Locate the cell with the specified text and output its [x, y] center coordinate. 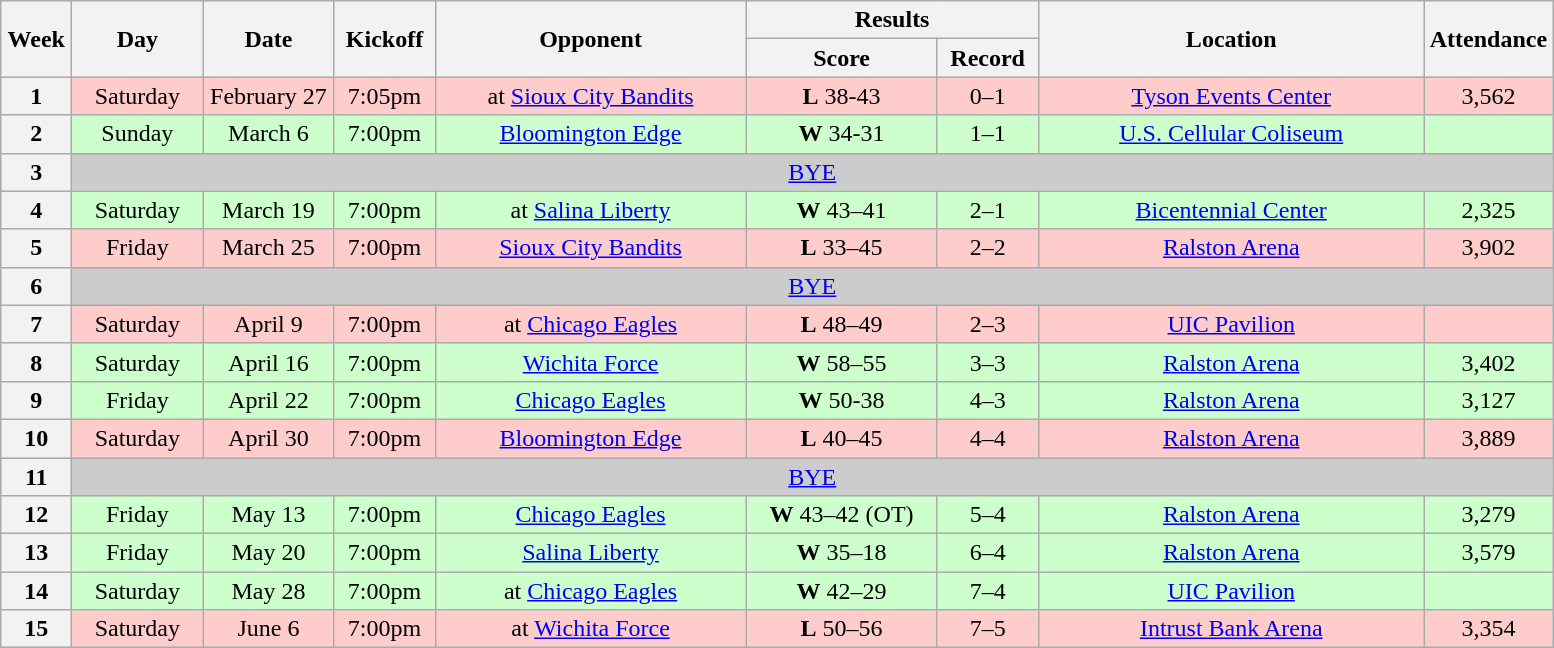
April 30 [268, 438]
Intrust Bank Arena [1231, 629]
June 6 [268, 629]
3–3 [988, 362]
Week [36, 39]
Results [892, 20]
L 48–49 [842, 324]
Location [1231, 39]
3,889 [1488, 438]
Sunday [138, 134]
March 19 [268, 210]
Wichita Force [590, 362]
2 [36, 134]
W 43–42 (OT) [842, 515]
Kickoff [384, 39]
4–3 [988, 400]
3,127 [1488, 400]
L 40–45 [842, 438]
Date [268, 39]
W 35–18 [842, 553]
at Sioux City Bandits [590, 96]
5–4 [988, 515]
11 [36, 477]
6–4 [988, 553]
14 [36, 591]
Tyson Events Center [1231, 96]
L 38-43 [842, 96]
W 34-31 [842, 134]
U.S. Cellular Coliseum [1231, 134]
Score [842, 58]
May 28 [268, 591]
at Salina Liberty [590, 210]
9 [36, 400]
3,354 [1488, 629]
February 27 [268, 96]
March 25 [268, 248]
4 [36, 210]
5 [36, 248]
L 50–56 [842, 629]
1–1 [988, 134]
3,562 [1488, 96]
Salina Liberty [590, 553]
April 16 [268, 362]
April 22 [268, 400]
7 [36, 324]
L 33–45 [842, 248]
12 [36, 515]
May 20 [268, 553]
3 [36, 172]
7–4 [988, 591]
Day [138, 39]
April 9 [268, 324]
3,902 [1488, 248]
15 [36, 629]
Attendance [1488, 39]
4–4 [988, 438]
W 50-38 [842, 400]
3,279 [1488, 515]
May 13 [268, 515]
W 42–29 [842, 591]
10 [36, 438]
Record [988, 58]
2,325 [1488, 210]
2–2 [988, 248]
W 58–55 [842, 362]
7:05pm [384, 96]
Sioux City Bandits [590, 248]
3,402 [1488, 362]
0–1 [988, 96]
3,579 [1488, 553]
13 [36, 553]
1 [36, 96]
at Wichita Force [590, 629]
7–5 [988, 629]
March 6 [268, 134]
W 43–41 [842, 210]
2–1 [988, 210]
8 [36, 362]
6 [36, 286]
Opponent [590, 39]
Bicentennial Center [1231, 210]
2–3 [988, 324]
